Detect which cell encompasses the target text, then output its (X, Y) center coordinate. 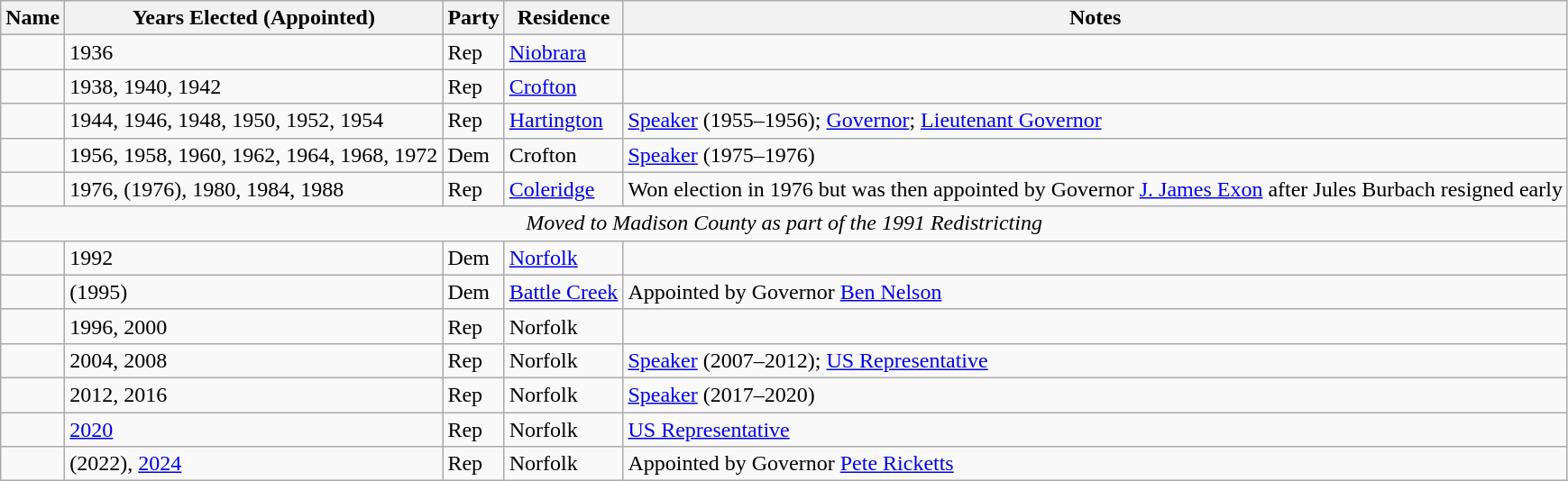
2020 (254, 430)
Residence (564, 18)
Coleridge (564, 189)
Speaker (2007–2012); US Representative (1096, 360)
1992 (254, 258)
2004, 2008 (254, 360)
(1995) (254, 292)
Notes (1096, 18)
Battle Creek (564, 292)
Speaker (1955–1956); Governor; Lieutenant Governor (1096, 121)
Appointed by Governor Ben Nelson (1096, 292)
(2022), 2024 (254, 464)
Hartington (564, 121)
Name (32, 18)
1976, (1976), 1980, 1984, 1988 (254, 189)
1944, 1946, 1948, 1950, 1952, 1954 (254, 121)
Speaker (1975–1976) (1096, 155)
Appointed by Governor Pete Ricketts (1096, 464)
1938, 1940, 1942 (254, 86)
1956, 1958, 1960, 1962, 1964, 1968, 1972 (254, 155)
Years Elected (Appointed) (254, 18)
1936 (254, 52)
1996, 2000 (254, 326)
Party (473, 18)
US Representative (1096, 430)
Moved to Madison County as part of the 1991 Redistricting (784, 223)
Won election in 1976 but was then appointed by Governor J. James Exon after Jules Burbach resigned early (1096, 189)
2012, 2016 (254, 395)
Niobrara (564, 52)
Speaker (2017–2020) (1096, 395)
